Capture the cell that displays the provided text and extract its [X, Y] central coordinate. 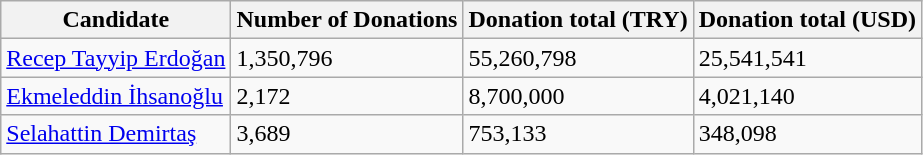
Selahattin Demirtaş [116, 134]
2,172 [347, 96]
Donation total (TRY) [578, 20]
25,541,541 [807, 58]
Ekmeleddin İhsanoğlu [116, 96]
1,350,796 [347, 58]
4,021,140 [807, 96]
Candidate [116, 20]
753,133 [578, 134]
Recep Tayyip Erdoğan [116, 58]
8,700,000 [578, 96]
3,689 [347, 134]
Donation total (USD) [807, 20]
Number of Donations [347, 20]
55,260,798 [578, 58]
348,098 [807, 134]
